From the cell containing the given text, extract its center point as [x, y] coordinate. 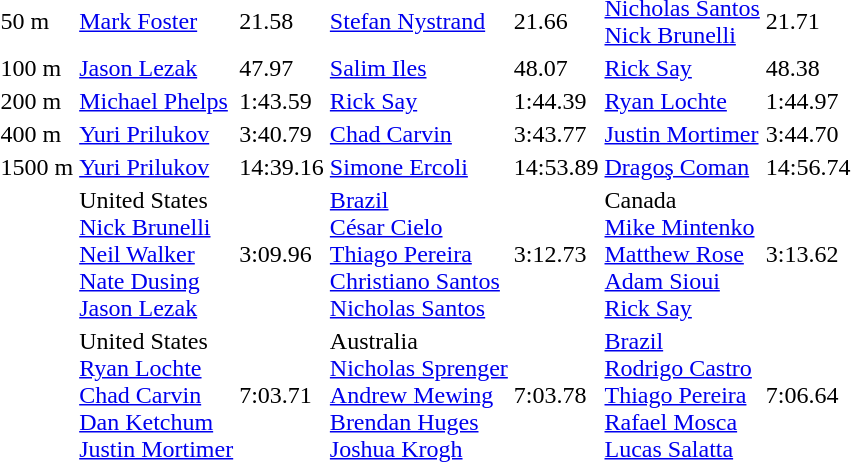
BrazilCésar CieloThiago PereiraChristiano SantosNicholas Santos [418, 254]
3:43.77 [556, 134]
3:40.79 [282, 134]
Salim Iles [418, 68]
Simone Ercoli [418, 167]
1:44.39 [556, 101]
48.07 [556, 68]
Dragoş Coman [682, 167]
14:53.89 [556, 167]
Jason Lezak [156, 68]
United StatesNick BrunelliNeil WalkerNate DusingJason Lezak [156, 254]
CanadaMike MintenkoMatthew RoseAdam SiouiRick Say [682, 254]
Justin Mortimer [682, 134]
Ryan Lochte [682, 101]
14:39.16 [282, 167]
Michael Phelps [156, 101]
1:43.59 [282, 101]
47.97 [282, 68]
3:12.73 [556, 254]
3:09.96 [282, 254]
Chad Carvin [418, 134]
